Output the [X, Y] coordinate of the center of the cell containing the given text.  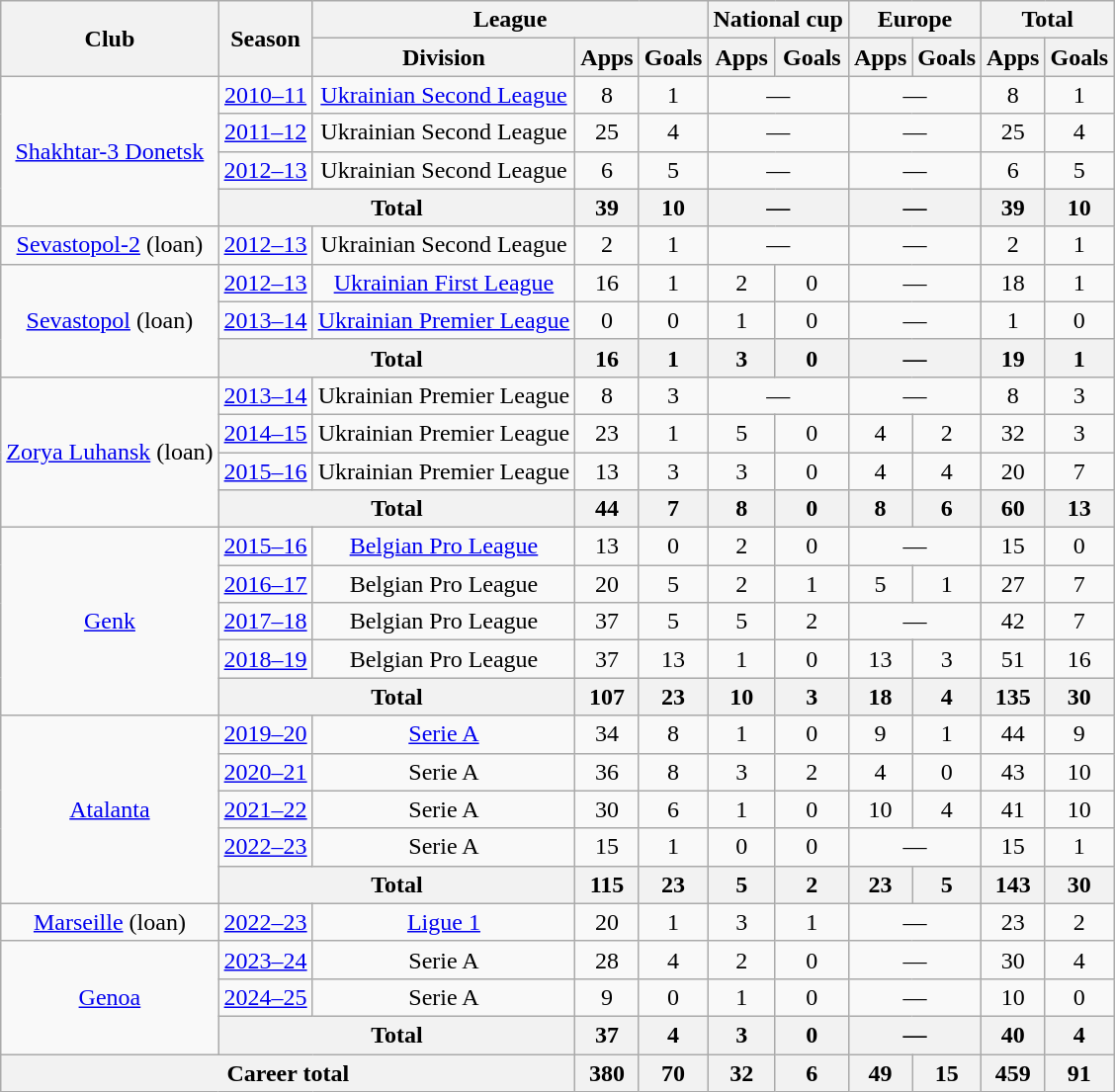
Ligue 1 [444, 922]
Career total [289, 1072]
70 [673, 1072]
Club [110, 39]
36 [607, 772]
2024–25 [265, 997]
Marseille (loan) [110, 922]
49 [880, 1072]
Zorya Luhansk (loan) [110, 452]
Season [265, 39]
2021–22 [265, 809]
Shakhtar-3 Donetsk [110, 151]
27 [1013, 584]
2023–24 [265, 960]
135 [1013, 697]
2017–18 [265, 622]
2018–19 [265, 659]
Atalanta [110, 809]
2019–20 [265, 734]
143 [1013, 884]
41 [1013, 809]
2016–17 [265, 584]
2010–11 [265, 95]
42 [1013, 622]
League [510, 20]
2014–15 [265, 433]
91 [1079, 1072]
51 [1013, 659]
Division [444, 57]
2011–12 [265, 132]
43 [1013, 772]
Ukrainian First League [444, 283]
Europe [914, 20]
Genk [110, 622]
107 [607, 697]
Sevastopol (loan) [110, 320]
60 [1013, 509]
380 [607, 1072]
115 [607, 884]
2020–21 [265, 772]
Sevastopol-2 (loan) [110, 245]
34 [607, 734]
National cup [778, 20]
40 [1013, 1035]
Genoa [110, 997]
28 [607, 960]
19 [1013, 358]
459 [1013, 1072]
